From the cell containing the given text, extract its center point as [x, y] coordinate. 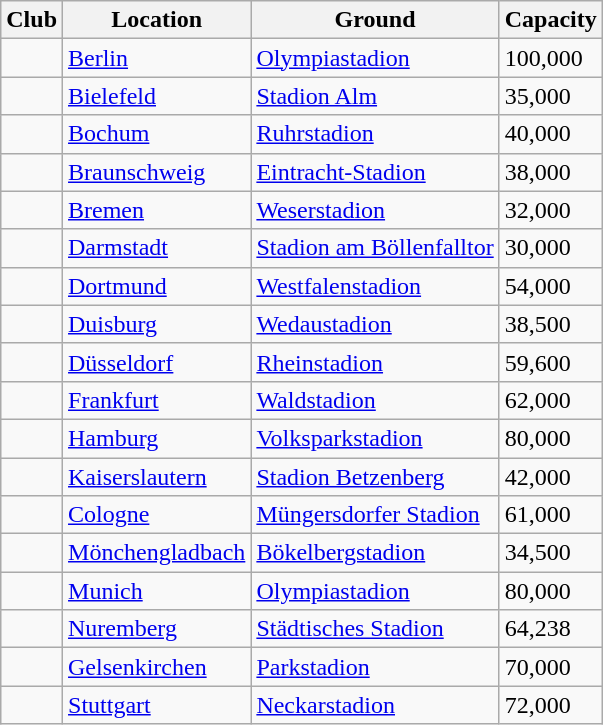
40,000 [550, 134]
Bielefeld [157, 96]
72,000 [550, 705]
Nuremberg [157, 629]
Düsseldorf [157, 362]
Dortmund [157, 286]
Ruhrstadion [375, 134]
38,000 [550, 172]
Stuttgart [157, 705]
42,000 [550, 477]
Stadion Betzenberg [375, 477]
100,000 [550, 58]
70,000 [550, 667]
Cologne [157, 515]
30,000 [550, 248]
35,000 [550, 96]
Stadion Alm [375, 96]
Location [157, 20]
Westfalenstadion [375, 286]
Darmstadt [157, 248]
32,000 [550, 210]
Bremen [157, 210]
Braunschweig [157, 172]
Neckarstadion [375, 705]
38,500 [550, 324]
Ground [375, 20]
Gelsenkirchen [157, 667]
Berlin [157, 58]
Müngersdorfer Stadion [375, 515]
Hamburg [157, 438]
64,238 [550, 629]
Städtisches Stadion [375, 629]
Frankfurt [157, 400]
Kaiserslautern [157, 477]
Rheinstadion [375, 362]
34,500 [550, 553]
Munich [157, 591]
Waldstadion [375, 400]
Capacity [550, 20]
59,600 [550, 362]
Club [32, 20]
Volksparkstadion [375, 438]
Eintracht-Stadion [375, 172]
Duisburg [157, 324]
Weserstadion [375, 210]
Bökelbergstadion [375, 553]
54,000 [550, 286]
Mönchengladbach [157, 553]
Stadion am Böllenfalltor [375, 248]
Bochum [157, 134]
Parkstadion [375, 667]
Wedaustadion [375, 324]
62,000 [550, 400]
61,000 [550, 515]
